Scan for the cell matching the given text and deliver its (x, y) coordinate at center. 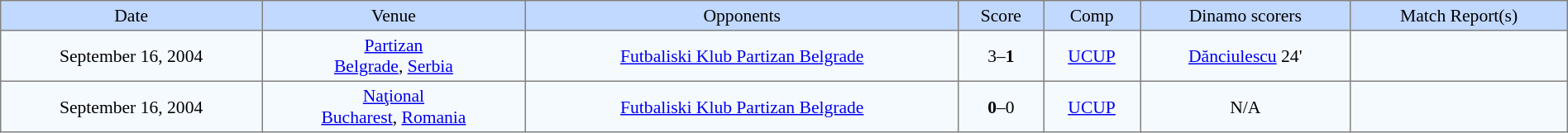
Dinamo scorers (1245, 16)
Venue (394, 16)
N/A (1245, 107)
NaţionalBucharest, Romania (394, 107)
0–0 (1001, 107)
Date (131, 16)
Dănciulescu 24' (1245, 56)
Comp (1092, 16)
Opponents (742, 16)
PartizanBelgrade, Serbia (394, 56)
Match Report(s) (1459, 16)
3–1 (1001, 56)
Score (1001, 16)
